Detect which cell encompasses the target text, then output its (X, Y) center coordinate. 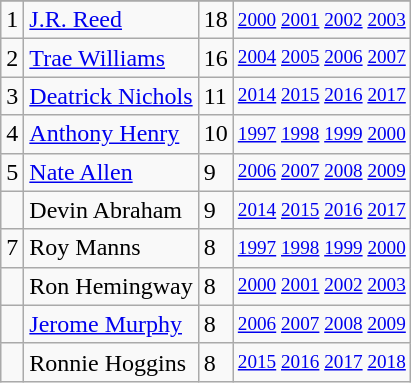
16 (216, 58)
Ronnie Hoggins (111, 362)
11 (216, 96)
Ron Hemingway (111, 286)
7 (12, 248)
Jerome Murphy (111, 324)
Deatrick Nichols (111, 96)
2 (12, 58)
Nate Allen (111, 172)
2004 2005 2006 2007 (322, 58)
2015 2016 2017 2018 (322, 362)
3 (12, 96)
Anthony Henry (111, 134)
4 (12, 134)
5 (12, 172)
J.R. Reed (111, 20)
1 (12, 20)
Trae Williams (111, 58)
10 (216, 134)
18 (216, 20)
Devin Abraham (111, 210)
Roy Manns (111, 248)
